Locate the cell with the specified text and output its [X, Y] center coordinate. 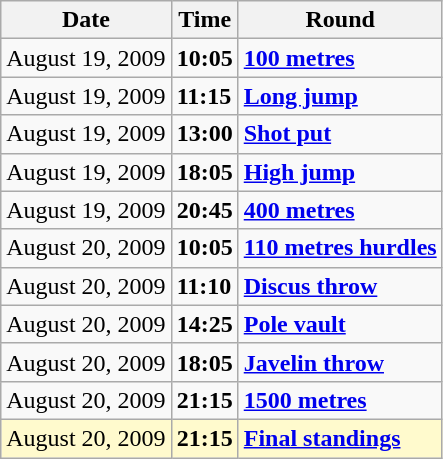
13:00 [204, 134]
11:10 [204, 286]
11:15 [204, 96]
110 metres hurdles [340, 248]
14:25 [204, 324]
Pole vault [340, 324]
Round [340, 20]
400 metres [340, 210]
100 metres [340, 58]
High jump [340, 172]
Time [204, 20]
Discus throw [340, 286]
Date [86, 20]
20:45 [204, 210]
1500 metres [340, 400]
Final standings [340, 438]
Shot put [340, 134]
Javelin throw [340, 362]
Long jump [340, 96]
